Return the (x, y) coordinate for the center point of the cell that contains the specified text.  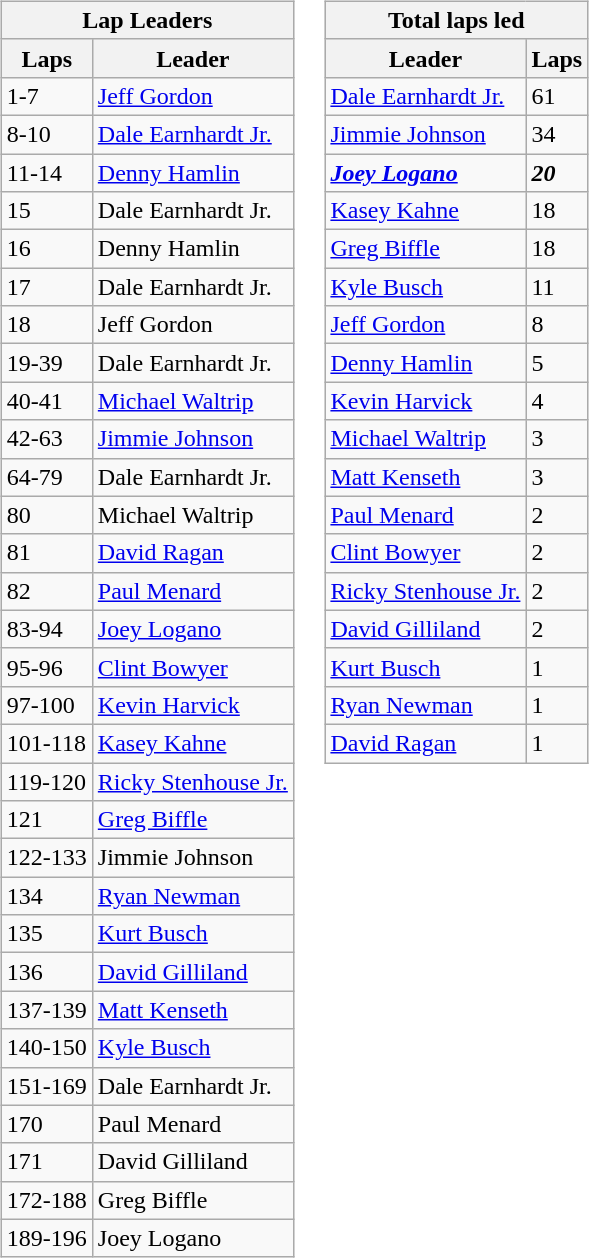
1-7 (46, 96)
81 (46, 553)
122-133 (46, 858)
16 (46, 249)
82 (46, 591)
19-39 (46, 363)
Lap Leaders (147, 20)
4 (557, 401)
Total laps led (456, 20)
121 (46, 820)
134 (46, 896)
189-196 (46, 1238)
40-41 (46, 401)
64-79 (46, 477)
171 (46, 1162)
101-118 (46, 743)
42-63 (46, 439)
34 (557, 134)
172-188 (46, 1200)
135 (46, 934)
170 (46, 1124)
136 (46, 972)
11 (557, 287)
61 (557, 96)
137-139 (46, 1010)
15 (46, 211)
17 (46, 287)
95-96 (46, 667)
8 (557, 325)
151-169 (46, 1086)
119-120 (46, 781)
8-10 (46, 134)
83-94 (46, 629)
20 (557, 173)
5 (557, 363)
140-150 (46, 1048)
80 (46, 515)
11-14 (46, 173)
97-100 (46, 705)
